Provide the (x, y) coordinate of the cell's center where the given text is located.  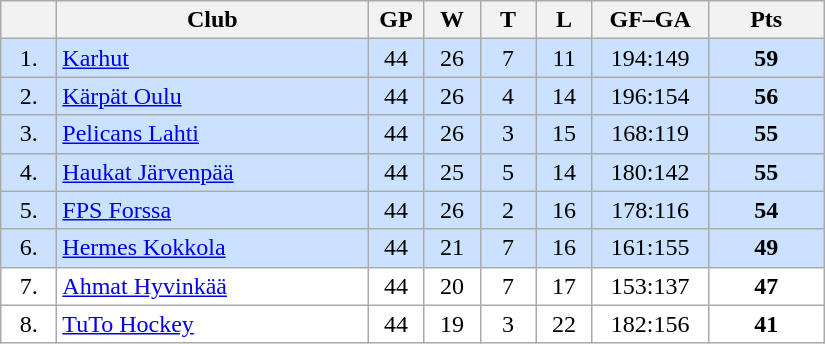
59 (766, 58)
25 (452, 172)
Kärpät Oulu (212, 96)
47 (766, 286)
T (508, 20)
194:149 (650, 58)
Pelicans Lahti (212, 134)
168:119 (650, 134)
5. (29, 210)
GP (396, 20)
Club (212, 20)
Haukat Järvenpää (212, 172)
153:137 (650, 286)
6. (29, 248)
178:116 (650, 210)
161:155 (650, 248)
180:142 (650, 172)
15 (564, 134)
182:156 (650, 324)
3. (29, 134)
17 (564, 286)
2. (29, 96)
1. (29, 58)
7. (29, 286)
54 (766, 210)
41 (766, 324)
20 (452, 286)
49 (766, 248)
GF–GA (650, 20)
22 (564, 324)
FPS Forssa (212, 210)
Hermes Kokkola (212, 248)
TuTo Hockey (212, 324)
W (452, 20)
8. (29, 324)
L (564, 20)
4. (29, 172)
21 (452, 248)
56 (766, 96)
Pts (766, 20)
Ahmat Hyvinkää (212, 286)
19 (452, 324)
5 (508, 172)
2 (508, 210)
Karhut (212, 58)
196:154 (650, 96)
4 (508, 96)
11 (564, 58)
